Scan for the cell matching the given text and deliver its (X, Y) coordinate at center. 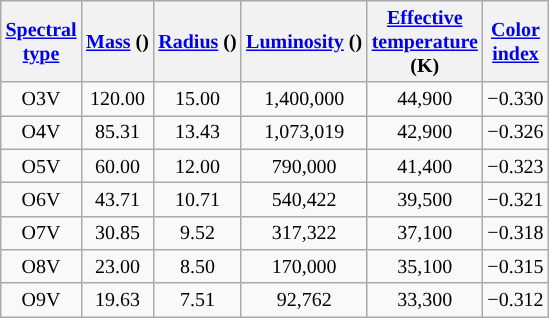
15.00 (198, 100)
60.00 (117, 166)
790,000 (304, 166)
−0.330 (516, 100)
7.51 (198, 300)
12.00 (198, 166)
35,100 (425, 266)
8.50 (198, 266)
−0.315 (516, 266)
1,400,000 (304, 100)
1,073,019 (304, 132)
9.52 (198, 232)
−0.312 (516, 300)
−0.321 (516, 200)
Spectraltype (42, 42)
Mass () (117, 42)
Radius () (198, 42)
Luminosity () (304, 42)
92,762 (304, 300)
O6V (42, 200)
23.00 (117, 266)
85.31 (117, 132)
317,322 (304, 232)
O8V (42, 266)
37,100 (425, 232)
−0.323 (516, 166)
O5V (42, 166)
44,900 (425, 100)
170,000 (304, 266)
33,300 (425, 300)
39,500 (425, 200)
−0.318 (516, 232)
43.71 (117, 200)
41,400 (425, 166)
O4V (42, 132)
Colorindex (516, 42)
30.85 (117, 232)
O3V (42, 100)
Effectivetemperature(K) (425, 42)
13.43 (198, 132)
540,422 (304, 200)
O9V (42, 300)
42,900 (425, 132)
19.63 (117, 300)
120.00 (117, 100)
O7V (42, 232)
−0.326 (516, 132)
10.71 (198, 200)
